Identify which cell holds the provided text, then report its [X, Y] central coordinate. 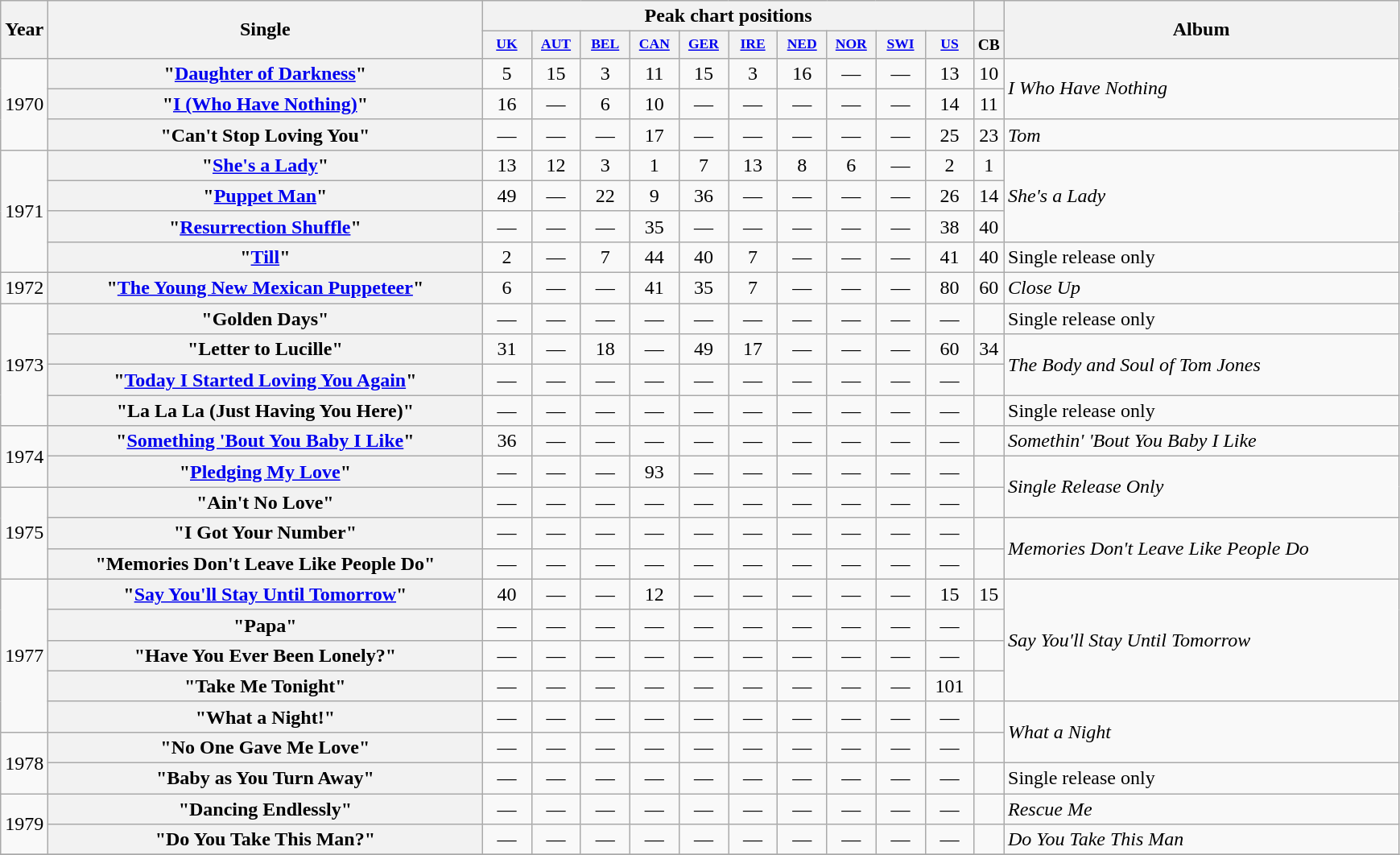
"Something 'Bout You Baby I Like" [266, 441]
Single [266, 29]
44 [654, 257]
"Take Me Tonight" [266, 686]
1979 [24, 824]
BEL [605, 45]
"Letter to Lucille" [266, 349]
SWI [900, 45]
1973 [24, 365]
"Golden Days" [266, 319]
1970 [24, 104]
"Memories Don't Leave Like People Do" [266, 564]
"Have You Ever Been Lonely?" [266, 655]
"La La La (Just Having You Here)" [266, 411]
1975 [24, 533]
"Can't Stop Loving You" [266, 134]
"Pledging My Love" [266, 472]
"Baby as You Turn Away" [266, 779]
Do You Take This Man [1201, 840]
I Who Have Nothing [1201, 89]
Rescue Me [1201, 809]
38 [950, 226]
9 [654, 196]
1972 [24, 288]
"Do You Take This Man?" [266, 840]
23 [989, 134]
25 [950, 134]
101 [950, 686]
"Today I Started Loving You Again" [266, 380]
"Till" [266, 257]
NED [802, 45]
Year [24, 29]
1978 [24, 762]
The Body and Soul of Tom Jones [1201, 365]
Memories Don't Leave Like People Do [1201, 548]
Close Up [1201, 288]
"Ain't No Love" [266, 502]
Single Release Only [1201, 487]
"Daughter of Darkness" [266, 73]
"She's a Lady" [266, 165]
"The Young New Mexican Puppeteer" [266, 288]
80 [950, 288]
NOR [852, 45]
"I (Who Have Nothing)" [266, 104]
CAN [654, 45]
34 [989, 349]
Say You'll Stay Until Tomorrow [1201, 640]
Album [1201, 29]
1977 [24, 655]
5 [507, 73]
What a Night [1201, 732]
Tom [1201, 134]
"Resurrection Shuffle" [266, 226]
GER [704, 45]
AUT [555, 45]
IRE [752, 45]
Somethin' 'Bout You Baby I Like [1201, 441]
22 [605, 196]
Peak chart positions [728, 16]
She's a Lady [1201, 196]
18 [605, 349]
"Dancing Endlessly" [266, 809]
93 [654, 472]
"Papa" [266, 625]
26 [950, 196]
1974 [24, 456]
"No One Gave Me Love" [266, 747]
CB [989, 45]
US [950, 45]
"What a Night!" [266, 717]
31 [507, 349]
1971 [24, 211]
UK [507, 45]
"Puppet Man" [266, 196]
"Say You'll Stay Until Tomorrow" [266, 594]
8 [802, 165]
"I Got Your Number" [266, 533]
